Provide the [X, Y] coordinate of the cell's center where the given text is located.  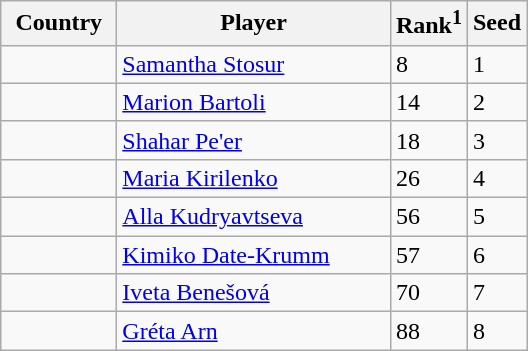
Rank1 [428, 24]
6 [496, 255]
2 [496, 102]
Gréta Arn [254, 331]
57 [428, 255]
Player [254, 24]
Shahar Pe'er [254, 140]
4 [496, 178]
7 [496, 293]
Marion Bartoli [254, 102]
Maria Kirilenko [254, 178]
Seed [496, 24]
18 [428, 140]
5 [496, 217]
Country [59, 24]
Samantha Stosur [254, 64]
26 [428, 178]
Iveta Benešová [254, 293]
1 [496, 64]
56 [428, 217]
3 [496, 140]
70 [428, 293]
Kimiko Date-Krumm [254, 255]
14 [428, 102]
88 [428, 331]
Alla Kudryavtseva [254, 217]
